Capture the cell that displays the provided text and extract its [x, y] central coordinate. 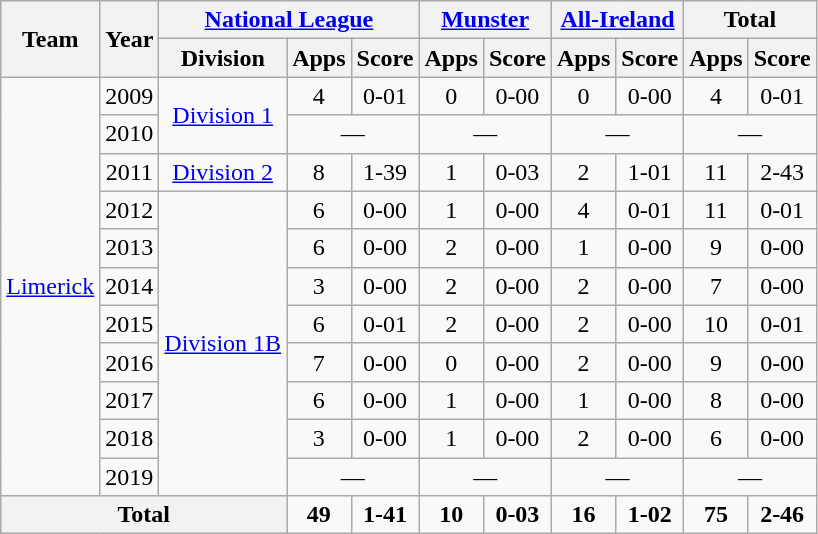
1-41 [385, 515]
Division [223, 58]
Division 2 [223, 172]
Division 1 [223, 115]
49 [319, 515]
Year [130, 39]
2-43 [782, 172]
2019 [130, 477]
National League [289, 20]
Division 1B [223, 343]
2016 [130, 362]
1-39 [385, 172]
All-Ireland [617, 20]
1-02 [650, 515]
75 [716, 515]
Limerick [50, 286]
2012 [130, 210]
2018 [130, 438]
2010 [130, 134]
2011 [130, 172]
2017 [130, 400]
Munster [485, 20]
2009 [130, 96]
2015 [130, 324]
Team [50, 39]
2-46 [782, 515]
1-01 [650, 172]
16 [583, 515]
2013 [130, 248]
2014 [130, 286]
